Output the (X, Y) coordinate of the center of the cell containing the given text.  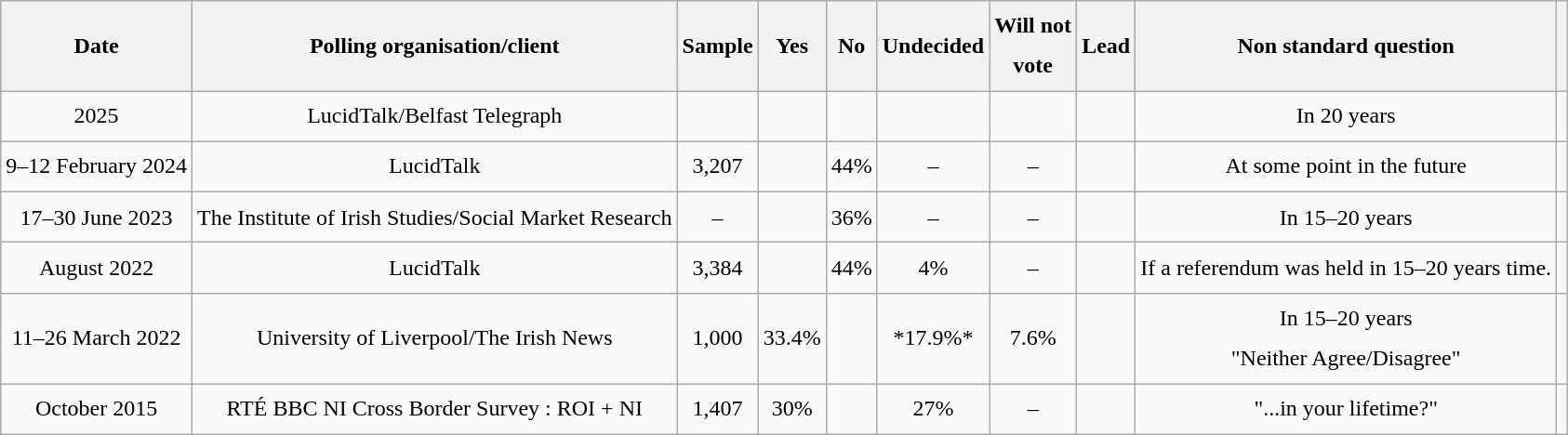
At some point in the future (1347, 166)
1,000 (718, 338)
"...in your lifetime?" (1347, 409)
17–30 June 2023 (97, 217)
University of Liverpool/The Irish News (434, 338)
Date (97, 46)
3,207 (718, 166)
9–12 February 2024 (97, 166)
*17.9%* (933, 338)
3,384 (718, 268)
In 20 years (1347, 116)
Non standard question (1347, 46)
11–26 March 2022 (97, 338)
Will not vote (1033, 46)
Sample (718, 46)
7.6% (1033, 338)
36% (852, 217)
October 2015 (97, 409)
33.4% (792, 338)
2025 (97, 116)
30% (792, 409)
1,407 (718, 409)
27% (933, 409)
Lead (1107, 46)
In 15–20 years"Neither Agree/Disagree" (1347, 338)
If a referendum was held in 15–20 years time. (1347, 268)
RTÉ BBC NI Cross Border Survey : ROI + NI (434, 409)
No (852, 46)
In 15–20 years (1347, 217)
The Institute of Irish Studies/Social Market Research (434, 217)
August 2022 (97, 268)
4% (933, 268)
Polling organisation/client (434, 46)
Yes (792, 46)
LucidTalk/Belfast Telegraph (434, 116)
Undecided (933, 46)
